Capture the cell that displays the provided text and extract its (x, y) central coordinate. 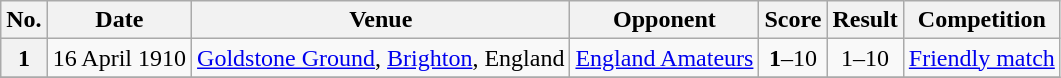
Result (865, 20)
16 April 1910 (119, 58)
Venue (381, 20)
Score (793, 20)
England Amateurs (664, 58)
No. (24, 20)
Competition (982, 20)
Date (119, 20)
1 (24, 58)
Friendly match (982, 58)
Opponent (664, 20)
Goldstone Ground, Brighton, England (381, 58)
